Return (X, Y) of the center of cell containing provided text 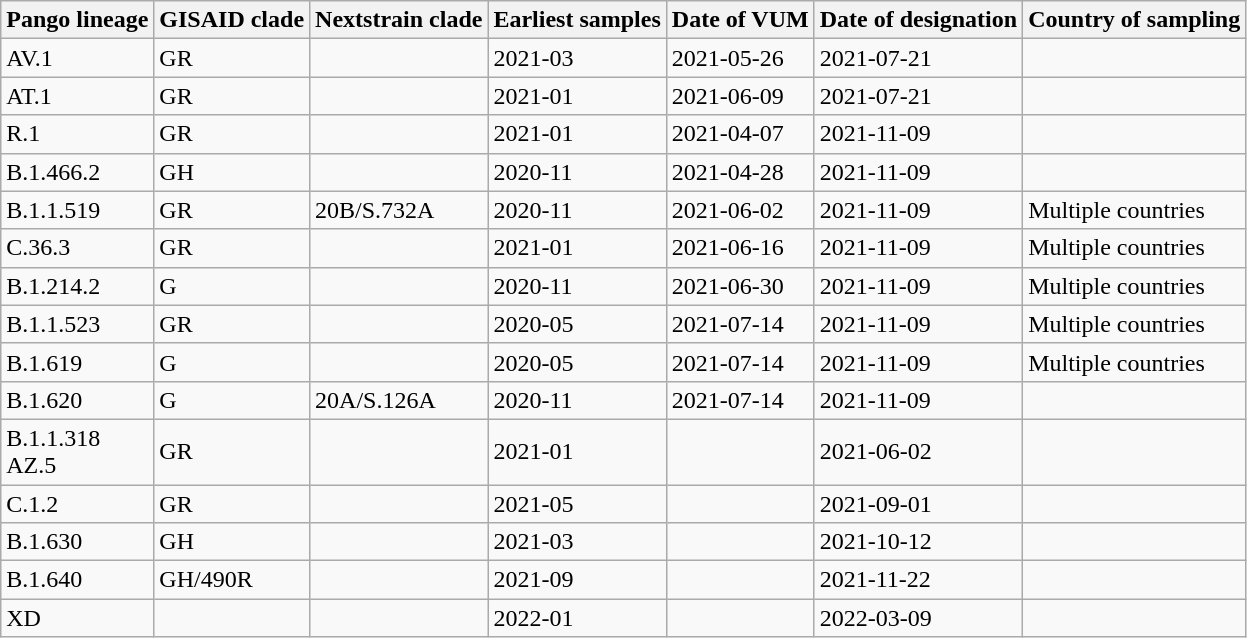
B.1.214.2 (78, 286)
20A/S.126A (399, 400)
XD (78, 618)
2021-05 (577, 503)
2021-06-16 (740, 248)
2021-09 (577, 580)
Date of designation (918, 20)
B.1.1.318AZ.5 (78, 452)
20B/S.732A (399, 210)
GH/490R (232, 580)
2021-06-09 (740, 96)
2021-09-01 (918, 503)
2021-05-26 (740, 58)
B.1.466.2 (78, 172)
Earliest samples (577, 20)
B.1.1.519 (78, 210)
B.1.1.523 (78, 324)
B.1.620 (78, 400)
2022-01 (577, 618)
Date of VUM (740, 20)
C.36.3 (78, 248)
B.1.630 (78, 542)
2022-03-09 (918, 618)
C.1.2 (78, 503)
GISAID clade (232, 20)
2021-06-30 (740, 286)
AV.1 (78, 58)
AT.1 (78, 96)
2021-04-28 (740, 172)
2021-11-22 (918, 580)
2021-04-07 (740, 134)
2021-10-12 (918, 542)
R.1 (78, 134)
B.1.619 (78, 362)
B.1.640 (78, 580)
Country of sampling (1134, 20)
Nextstrain clade (399, 20)
Pango lineage (78, 20)
